Return the (x, y) coordinate for the center point of the cell that contains the specified text.  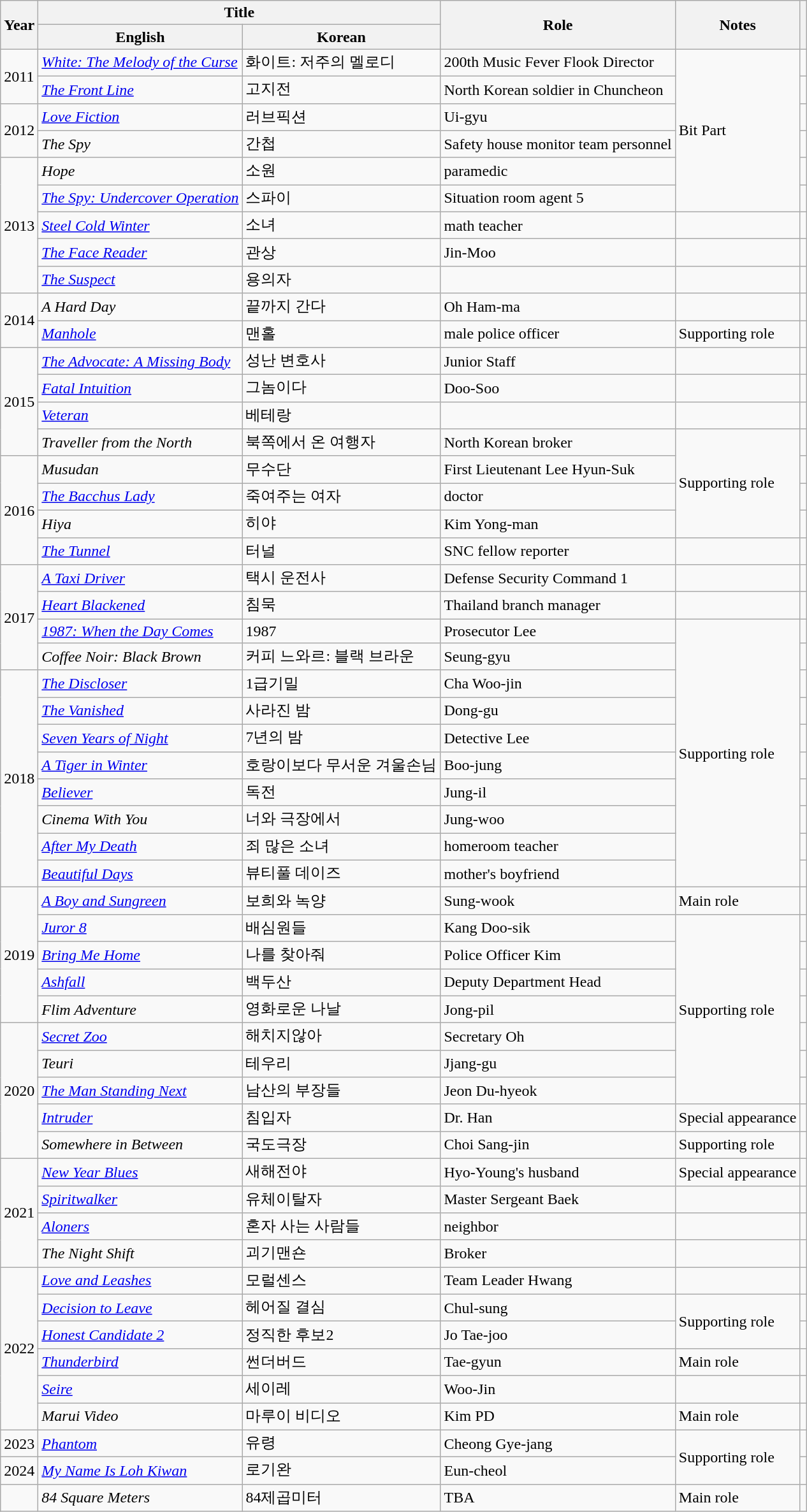
Spiritwalker (140, 1200)
1급기밀 (342, 683)
2015 (19, 402)
Dr. Han (558, 1118)
The Bacchus Lady (140, 497)
2021 (19, 1212)
Kim PD (558, 1416)
Love Fiction (140, 117)
히야 (342, 524)
homeroom teacher (558, 847)
Boo-jung (558, 765)
Coffee Noir: Black Brown (140, 657)
The Spy: Undercover Operation (140, 199)
Kang Doo-sik (558, 928)
The Face Reader (140, 252)
North Korean soldier in Chuncheon (558, 89)
죄 많은 소녀 (342, 847)
Teuri (140, 1063)
Junior Staff (558, 361)
Notes (738, 25)
1987: When the Day Comes (140, 631)
Somewhere in Between (140, 1145)
커피 느와르: 블랙 브라운 (342, 657)
Phantom (140, 1443)
Honest Candidate 2 (140, 1335)
Title (240, 13)
Doo-Soo (558, 389)
Tae-gyun (558, 1362)
화이트: 저주의 멜로디 (342, 62)
Situation room agent 5 (558, 199)
First Lieutenant Lee Hyun-Suk (558, 469)
Believer (140, 793)
배심원들 (342, 928)
White: The Melody of the Curse (140, 62)
Seung-gyu (558, 657)
The Tunnel (140, 551)
7년의 밤 (342, 738)
Jung-woo (558, 820)
간첩 (342, 144)
Detective Lee (558, 738)
사라진 밤 (342, 711)
Marui Video (140, 1416)
1987 (342, 631)
Ui-gyu (558, 117)
마루이 비디오 (342, 1416)
Korean (342, 37)
스파이 (342, 199)
TBA (558, 1498)
너와 극장에서 (342, 820)
A Taxi Driver (140, 579)
Woo-Jin (558, 1390)
베테랑 (342, 416)
2014 (19, 320)
Decision to Leave (140, 1308)
200th Music Fever Flook Director (558, 62)
유령 (342, 1443)
The Night Shift (140, 1253)
Role (558, 25)
My Name Is Loh Kiwan (140, 1471)
A Boy and Sungreen (140, 901)
The Spy (140, 144)
호랑이보다 무서운 겨울손님 (342, 765)
Fatal Intuition (140, 389)
Safety house monitor team personnel (558, 144)
doctor (558, 497)
Musudan (140, 469)
Steel Cold Winter (140, 226)
무수단 (342, 469)
해치지않아 (342, 1036)
Jjang-gu (558, 1063)
neighbor (558, 1226)
용의자 (342, 279)
소녀 (342, 226)
관상 (342, 252)
Beautiful Days (140, 873)
Aloners (140, 1226)
Love and Leashes (140, 1281)
The Front Line (140, 89)
Secretary Oh (558, 1036)
정직한 후보2 (342, 1335)
math teacher (558, 226)
북쪽에서 온 여행자 (342, 442)
Juror 8 (140, 928)
Thunderbird (140, 1362)
Deputy Department Head (558, 983)
Choi Sang-jin (558, 1145)
Jung-il (558, 793)
Year (19, 25)
Broker (558, 1253)
Team Leader Hwang (558, 1281)
Dong-gu (558, 711)
침입자 (342, 1118)
2016 (19, 510)
Intruder (140, 1118)
2024 (19, 1471)
Flim Adventure (140, 1010)
로기완 (342, 1471)
Jong-pil (558, 1010)
나를 찾아줘 (342, 955)
North Korean broker (558, 442)
Cheong Gye-jang (558, 1443)
Kim Yong-man (558, 524)
헤어질 결심 (342, 1308)
그놈이다 (342, 389)
The Discloser (140, 683)
2012 (19, 130)
male police officer (558, 334)
Bit Part (738, 130)
성난 변호사 (342, 361)
mother's boyfriend (558, 873)
Seven Years of Night (140, 738)
Hyo-Young's husband (558, 1172)
고지전 (342, 89)
2018 (19, 778)
모럴센스 (342, 1281)
Eun-cheol (558, 1471)
Hope (140, 171)
혼자 사는 사람들 (342, 1226)
Cinema With You (140, 820)
유체이탈자 (342, 1200)
백두산 (342, 983)
Seire (140, 1390)
Master Sergeant Baek (558, 1200)
English (140, 37)
남산의 부장들 (342, 1091)
Manhole (140, 334)
2022 (19, 1349)
A Hard Day (140, 307)
Oh Ham-ma (558, 307)
The Man Standing Next (140, 1091)
독전 (342, 793)
The Vanished (140, 711)
Prosecutor Lee (558, 631)
국도극장 (342, 1145)
Hiya (140, 524)
Secret Zoo (140, 1036)
Jo Tae-joo (558, 1335)
Ashfall (140, 983)
2017 (19, 618)
테우리 (342, 1063)
새해전야 (342, 1172)
Traveller from the North (140, 442)
After My Death (140, 847)
소원 (342, 171)
Jeon Du-hyeok (558, 1091)
SNC fellow reporter (558, 551)
84 Square Meters (140, 1498)
러브픽션 (342, 117)
영화로운 나날 (342, 1010)
Veteran (140, 416)
84제곱미터 (342, 1498)
Defense Security Command 1 (558, 579)
세이레 (342, 1390)
썬더버드 (342, 1362)
paramedic (558, 171)
Cha Woo-jin (558, 683)
뷰티풀 데이즈 (342, 873)
2019 (19, 955)
침묵 (342, 606)
택시 운전사 (342, 579)
죽여주는 여자 (342, 497)
끝까지 간다 (342, 307)
Jin-Moo (558, 252)
터널 (342, 551)
New Year Blues (140, 1172)
맨홀 (342, 334)
The Advocate: A Missing Body (140, 361)
Chul-sung (558, 1308)
Thailand branch manager (558, 606)
2013 (19, 226)
2011 (19, 76)
2023 (19, 1443)
Sung-wook (558, 901)
Heart Blackened (140, 606)
Police Officer Kim (558, 955)
2020 (19, 1091)
괴기맨숀 (342, 1253)
보희와 녹양 (342, 901)
The Suspect (140, 279)
A Tiger in Winter (140, 765)
Bring Me Home (140, 955)
